From the cell containing the given text, extract its center point as [x, y] coordinate. 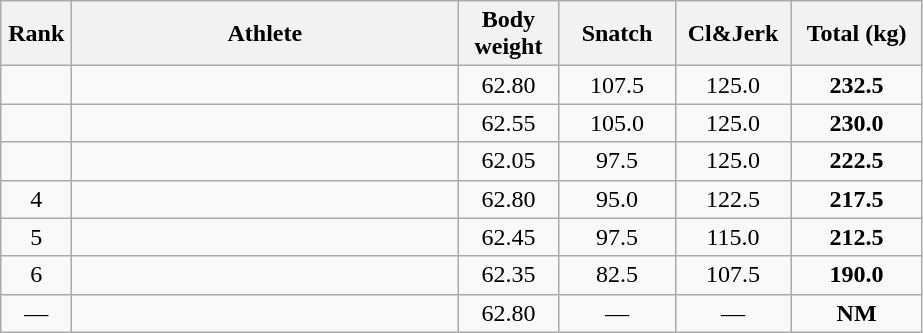
Rank [36, 34]
62.55 [508, 123]
115.0 [733, 237]
190.0 [856, 275]
62.05 [508, 161]
5 [36, 237]
230.0 [856, 123]
Body weight [508, 34]
Cl&Jerk [733, 34]
6 [36, 275]
NM [856, 313]
Total (kg) [856, 34]
Athlete [265, 34]
4 [36, 199]
Snatch [617, 34]
95.0 [617, 199]
62.45 [508, 237]
82.5 [617, 275]
232.5 [856, 85]
105.0 [617, 123]
212.5 [856, 237]
122.5 [733, 199]
217.5 [856, 199]
62.35 [508, 275]
222.5 [856, 161]
